Search for the cell housing the specified text and yield its (X, Y) center coordinate. 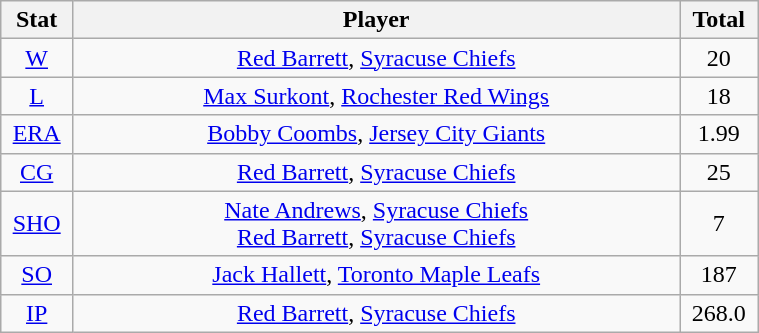
18 (719, 96)
Jack Hallett, Toronto Maple Leafs (376, 275)
1.99 (719, 134)
Player (376, 20)
268.0 (719, 313)
7 (719, 224)
Nate Andrews, Syracuse Chiefs Red Barrett, Syracuse Chiefs (376, 224)
W (37, 58)
ERA (37, 134)
Stat (37, 20)
SO (37, 275)
CG (37, 172)
L (37, 96)
25 (719, 172)
20 (719, 58)
SHO (37, 224)
IP (37, 313)
187 (719, 275)
Bobby Coombs, Jersey City Giants (376, 134)
Max Surkont, Rochester Red Wings (376, 96)
Total (719, 20)
